Scan for the cell matching the given text and deliver its [x, y] coordinate at center. 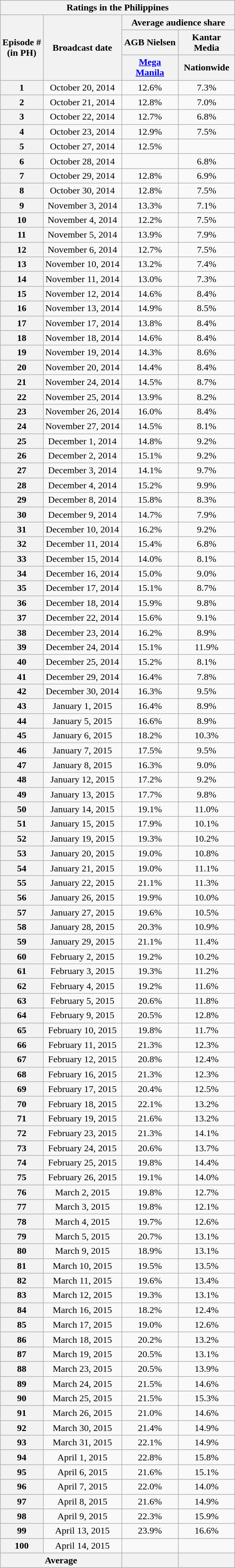
13.7% [207, 1148]
March 24, 2015 [82, 1383]
December 16, 2014 [82, 573]
10.0% [207, 897]
March 30, 2015 [82, 1428]
22 [22, 397]
December 8, 2014 [82, 500]
11.8% [207, 1001]
98 [22, 1516]
April 8, 2015 [82, 1501]
January 28, 2015 [82, 927]
32 [22, 544]
60 [22, 957]
7.4% [207, 264]
77 [22, 1207]
Mega Manila [150, 67]
20 [22, 367]
November 17, 2014 [82, 323]
11 [22, 235]
11.2% [207, 971]
20.3% [150, 927]
7.1% [207, 205]
February 3, 2015 [82, 971]
75 [22, 1178]
18 [22, 338]
55 [22, 883]
58 [22, 927]
66 [22, 1045]
October 29, 2014 [82, 176]
24 [22, 426]
16 [22, 308]
February 11, 2015 [82, 1045]
March 11, 2015 [82, 1280]
December 17, 2014 [82, 588]
October 21, 2014 [82, 102]
January 12, 2015 [82, 780]
48 [22, 780]
March 2, 2015 [82, 1192]
November 19, 2014 [82, 353]
December 15, 2014 [82, 559]
January 8, 2015 [82, 765]
17 [22, 323]
13.4% [207, 1280]
10.9% [207, 927]
74 [22, 1163]
8.6% [207, 353]
21 [22, 382]
February 2, 2015 [82, 957]
19.7% [150, 1222]
March 3, 2015 [82, 1207]
March 16, 2015 [82, 1310]
97 [22, 1501]
67 [22, 1060]
March 26, 2015 [82, 1413]
December 22, 2014 [82, 618]
April 13, 2015 [82, 1531]
8 [22, 190]
7.0% [207, 102]
November 27, 2014 [82, 426]
January 5, 2015 [82, 721]
12 [22, 250]
44 [22, 721]
October 23, 2014 [82, 132]
January 15, 2015 [82, 824]
29 [22, 500]
89 [22, 1383]
71 [22, 1118]
13.0% [150, 279]
41 [22, 677]
83 [22, 1295]
49 [22, 794]
39 [22, 647]
100 [22, 1546]
59 [22, 942]
42 [22, 692]
April 6, 2015 [82, 1472]
22.0% [150, 1487]
October 27, 2014 [82, 146]
February 26, 2015 [82, 1178]
November 5, 2014 [82, 235]
13.5% [207, 1266]
34 [22, 573]
13.8% [150, 323]
30 [22, 515]
March 4, 2015 [82, 1222]
11.4% [207, 942]
February 9, 2015 [82, 1015]
11.0% [207, 809]
February 5, 2015 [82, 1001]
February 23, 2015 [82, 1133]
11.3% [207, 883]
88 [22, 1369]
January 13, 2015 [82, 794]
Kantar Media [207, 43]
5 [22, 146]
94 [22, 1457]
38 [22, 632]
78 [22, 1222]
October 20, 2014 [82, 87]
13.3% [150, 205]
11.6% [207, 986]
52 [22, 839]
27 [22, 471]
January 6, 2015 [82, 736]
57 [22, 912]
January 20, 2015 [82, 853]
November 11, 2014 [82, 279]
12.2% [150, 220]
76 [22, 1192]
93 [22, 1443]
9.1% [207, 618]
February 18, 2015 [82, 1104]
December 10, 2014 [82, 529]
March 12, 2015 [82, 1295]
73 [22, 1148]
AGB Nielsen [150, 43]
99 [22, 1531]
November 25, 2014 [82, 397]
1 [22, 87]
Average [61, 1560]
November 26, 2014 [82, 411]
February 19, 2015 [82, 1118]
19.9% [150, 897]
14.8% [150, 441]
17.7% [150, 794]
October 22, 2014 [82, 117]
November 13, 2014 [82, 308]
64 [22, 1015]
January 29, 2015 [82, 942]
April 7, 2015 [82, 1487]
17.2% [150, 780]
45 [22, 736]
69 [22, 1089]
47 [22, 765]
April 14, 2015 [82, 1546]
December 29, 2014 [82, 677]
8.5% [207, 308]
18.9% [150, 1251]
84 [22, 1310]
November 4, 2014 [82, 220]
82 [22, 1280]
51 [22, 824]
November 3, 2014 [82, 205]
65 [22, 1030]
87 [22, 1354]
86 [22, 1339]
25 [22, 441]
December 1, 2014 [82, 441]
November 18, 2014 [82, 338]
46 [22, 750]
2 [22, 102]
61 [22, 971]
40 [22, 662]
16.0% [150, 411]
12.1% [207, 1207]
October 28, 2014 [82, 161]
March 17, 2015 [82, 1325]
19 [22, 353]
20.7% [150, 1236]
21.4% [150, 1428]
20.4% [150, 1089]
35 [22, 588]
63 [22, 1001]
Ratings in the Philippines [118, 8]
January 19, 2015 [82, 839]
20.8% [150, 1060]
68 [22, 1074]
March 31, 2015 [82, 1443]
92 [22, 1428]
7.8% [207, 677]
9 [22, 205]
November 20, 2014 [82, 367]
22.8% [150, 1457]
10.1% [207, 824]
79 [22, 1236]
15.3% [207, 1399]
January 21, 2015 [82, 868]
8.3% [207, 500]
October 30, 2014 [82, 190]
Nationwide [207, 67]
January 1, 2015 [82, 706]
15.6% [150, 618]
Episode #(in PH) [22, 48]
December 18, 2014 [82, 603]
14.7% [150, 515]
56 [22, 897]
March 23, 2015 [82, 1369]
81 [22, 1266]
23.9% [150, 1531]
March 9, 2015 [82, 1251]
9.9% [207, 485]
February 12, 2015 [82, 1060]
March 5, 2015 [82, 1236]
23 [22, 411]
14 [22, 279]
15.0% [150, 573]
70 [22, 1104]
February 4, 2015 [82, 986]
10 [22, 220]
7 [22, 176]
21.0% [150, 1413]
December 11, 2014 [82, 544]
4 [22, 132]
December 3, 2014 [82, 471]
December 30, 2014 [82, 692]
December 25, 2014 [82, 662]
January 27, 2015 [82, 912]
22.3% [150, 1516]
January 7, 2015 [82, 750]
91 [22, 1413]
54 [22, 868]
53 [22, 853]
13 [22, 264]
19.5% [150, 1266]
March 25, 2015 [82, 1399]
80 [22, 1251]
50 [22, 809]
November 6, 2014 [82, 250]
33 [22, 559]
3 [22, 117]
December 2, 2014 [82, 456]
March 19, 2015 [82, 1354]
November 10, 2014 [82, 264]
96 [22, 1487]
November 24, 2014 [82, 382]
February 24, 2015 [82, 1148]
February 10, 2015 [82, 1030]
85 [22, 1325]
37 [22, 618]
15.4% [150, 544]
15 [22, 294]
12.9% [150, 132]
8.2% [207, 397]
95 [22, 1472]
10.3% [207, 736]
December 9, 2014 [82, 515]
February 16, 2015 [82, 1074]
90 [22, 1399]
10.8% [207, 853]
February 17, 2015 [82, 1089]
9.7% [207, 471]
Broadcast date [82, 48]
April 9, 2015 [82, 1516]
72 [22, 1133]
December 23, 2014 [82, 632]
January 22, 2015 [82, 883]
Average audience share [178, 22]
62 [22, 986]
April 1, 2015 [82, 1457]
January 26, 2015 [82, 897]
December 24, 2014 [82, 647]
28 [22, 485]
36 [22, 603]
43 [22, 706]
6.9% [207, 176]
11.9% [207, 647]
10.5% [207, 912]
11.1% [207, 868]
26 [22, 456]
March 18, 2015 [82, 1339]
December 4, 2014 [82, 485]
January 14, 2015 [82, 809]
March 10, 2015 [82, 1266]
November 12, 2014 [82, 294]
11.7% [207, 1030]
6 [22, 161]
17.9% [150, 824]
31 [22, 529]
17.5% [150, 750]
February 25, 2015 [82, 1163]
20.2% [150, 1339]
14.3% [150, 353]
